Identify which cell holds the provided text, then report its [X, Y] central coordinate. 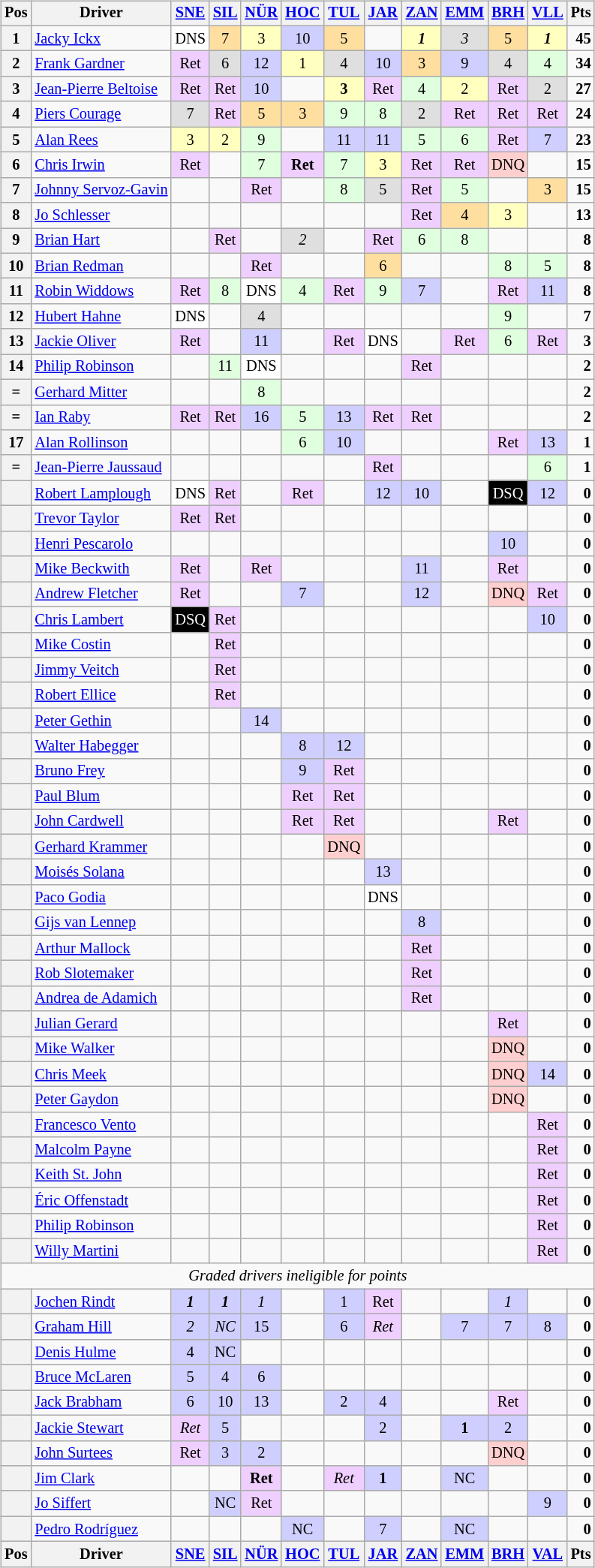
Jochen Rindt [101, 1302]
Keith St. John [101, 1175]
Jo Siffert [101, 1503]
Mike Costin [101, 645]
Frank Gardner [101, 64]
Henri Pescarolo [101, 543]
Ian Raby [101, 417]
Jo Schlesser [101, 215]
Jim Clark [101, 1479]
Gerhard Krammer [101, 847]
Brian Redman [101, 266]
John Surtees [101, 1453]
Bruce McLaren [101, 1377]
Graded drivers ineligible for points [297, 1276]
Brian Hart [101, 241]
Paul Blum [101, 796]
27 [581, 89]
Gijs van Lennep [101, 922]
VLL [548, 14]
Jean-Pierre Beltoise [101, 89]
VAL [548, 1554]
Peter Gethin [101, 721]
Moisés Solana [101, 872]
Trevor Taylor [101, 519]
Éric Offenstadt [101, 1200]
Gerhard Mitter [101, 392]
17 [16, 443]
Chris Irwin [101, 165]
Andrea de Adamich [101, 998]
Pedro Rodríguez [101, 1529]
Alan Rollinson [101, 443]
Johnny Servoz-Gavin [101, 190]
Jackie Stewart [101, 1428]
Rob Slotemaker [101, 974]
Mike Walker [101, 1049]
Mike Beckwith [101, 569]
Chris Meek [101, 1074]
Andrew Fletcher [101, 594]
Bruno Frey [101, 771]
Arthur Mallock [101, 948]
23 [581, 140]
24 [581, 114]
Francesco Vento [101, 1125]
Jacky Ickx [101, 38]
Chris Lambert [101, 619]
Julian Gerard [101, 1024]
Piers Courage [101, 114]
Graham Hill [101, 1327]
Robert Ellice [101, 695]
Alan Rees [101, 140]
Malcolm Payne [101, 1150]
Jackie Oliver [101, 342]
Jack Brabham [101, 1403]
34 [581, 64]
Denis Hulme [101, 1352]
Jimmy Veitch [101, 670]
Walter Habegger [101, 746]
Paco Godia [101, 898]
Robert Lamplough [101, 493]
John Cardwell [101, 822]
Peter Gaydon [101, 1100]
Jean-Pierre Jaussaud [101, 468]
Willy Martini [101, 1251]
Hubert Hahne [101, 317]
16 [261, 417]
45 [581, 38]
Robin Widdows [101, 291]
